Extract the (X, Y) coordinate from the center of the cell holding the provided text.  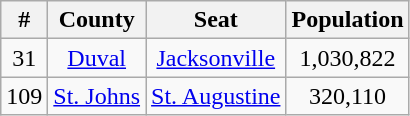
Population (348, 20)
1,030,822 (348, 58)
County (97, 20)
Jacksonville (216, 58)
320,110 (348, 96)
St. Johns (97, 96)
# (24, 20)
31 (24, 58)
Seat (216, 20)
St. Augustine (216, 96)
Duval (97, 58)
109 (24, 96)
